Pinpoint the cell where the given text exists, returning its (X, Y) midpoint coordinate. 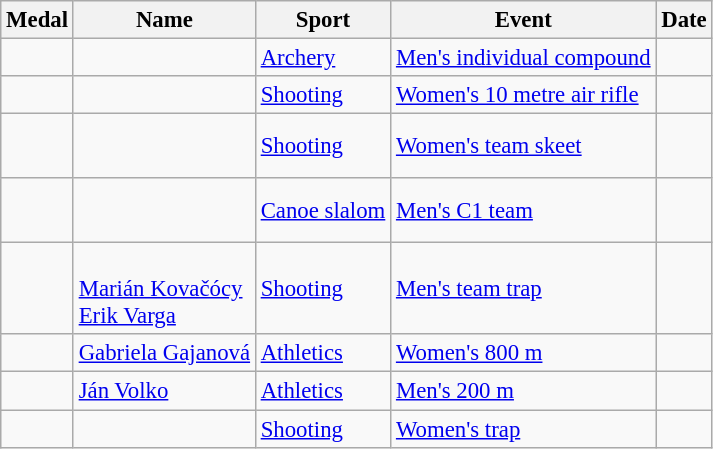
Men's team trap (524, 289)
Women's team skeet (524, 146)
Women's 800 m (524, 353)
Gabriela Gajanová (164, 353)
Marián KovačócyErik Varga (164, 289)
Event (524, 20)
Sport (322, 20)
Men's individual compound (524, 58)
Name (164, 20)
Archery (322, 58)
Ján Volko (164, 391)
Women's trap (524, 429)
Men's 200 m (524, 391)
Date (684, 20)
Women's 10 metre air rifle (524, 95)
Canoe slalom (322, 210)
Men's C1 team (524, 210)
Medal (38, 20)
